Search for the cell housing the specified text and yield its [X, Y] center coordinate. 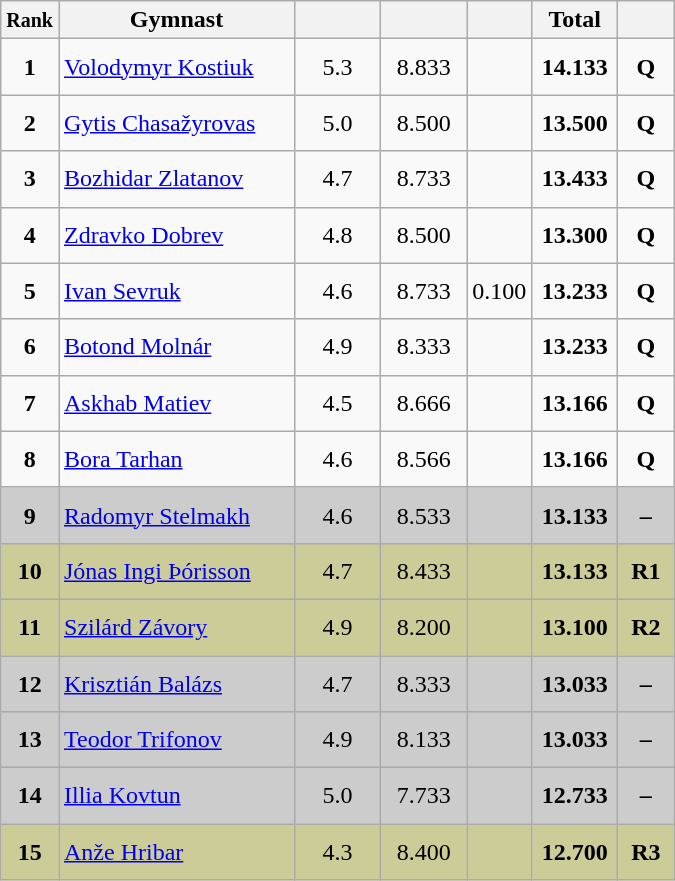
Szilárd Závory [176, 627]
8.833 [424, 67]
Askhab Matiev [176, 403]
Anže Hribar [176, 852]
8.200 [424, 627]
12 [30, 684]
Zdravko Dobrev [176, 235]
13.433 [575, 179]
Botond Molnár [176, 347]
8.566 [424, 459]
7 [30, 403]
Gytis Chasažyrovas [176, 123]
13.100 [575, 627]
5 [30, 291]
Total [575, 20]
R1 [646, 571]
1 [30, 67]
10 [30, 571]
Ivan Sevruk [176, 291]
13.300 [575, 235]
8.433 [424, 571]
8.133 [424, 740]
Gymnast [176, 20]
13.500 [575, 123]
Illia Kovtun [176, 796]
4.8 [338, 235]
Radomyr Stelmakh [176, 515]
9 [30, 515]
14 [30, 796]
Bozhidar Zlatanov [176, 179]
2 [30, 123]
15 [30, 852]
0.100 [500, 291]
5.3 [338, 67]
Jónas Ingi Þórisson [176, 571]
8.533 [424, 515]
4.5 [338, 403]
8.400 [424, 852]
R3 [646, 852]
Bora Tarhan [176, 459]
Krisztián Balázs [176, 684]
7.733 [424, 796]
12.733 [575, 796]
Volodymyr Kostiuk [176, 67]
8 [30, 459]
R2 [646, 627]
12.700 [575, 852]
4.3 [338, 852]
13 [30, 740]
Rank [30, 20]
14.133 [575, 67]
8.666 [424, 403]
6 [30, 347]
3 [30, 179]
Teodor Trifonov [176, 740]
4 [30, 235]
11 [30, 627]
